Find where the given text appears and provide that cell's center as (x, y) coordinate. 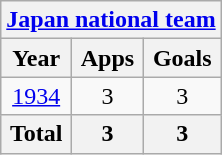
Goals (182, 58)
Japan national team (111, 20)
1934 (36, 96)
Year (36, 58)
Total (36, 134)
Apps (108, 58)
